Return the (X, Y) coordinate for the center point of the cell that contains the specified text.  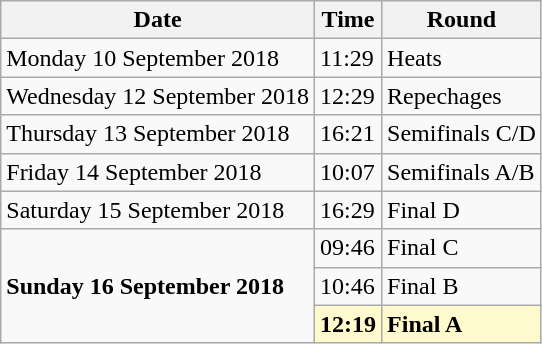
Repechages (462, 96)
Friday 14 September 2018 (158, 172)
12:29 (348, 96)
Semifinals A/B (462, 172)
10:46 (348, 286)
Final A (462, 324)
Final C (462, 248)
11:29 (348, 58)
Final D (462, 210)
Sunday 16 September 2018 (158, 286)
12:19 (348, 324)
Heats (462, 58)
Thursday 13 September 2018 (158, 134)
16:21 (348, 134)
Monday 10 September 2018 (158, 58)
16:29 (348, 210)
Date (158, 20)
Saturday 15 September 2018 (158, 210)
09:46 (348, 248)
Wednesday 12 September 2018 (158, 96)
10:07 (348, 172)
Semifinals C/D (462, 134)
Final B (462, 286)
Round (462, 20)
Time (348, 20)
